Extract the [x, y] coordinate from the center of the cell holding the provided text.  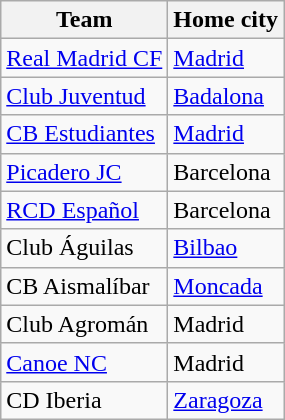
Badalona [226, 96]
CB Aismalíbar [84, 286]
Bilbao [226, 248]
Club Águilas [84, 248]
CB Estudiantes [84, 134]
Real Madrid CF [84, 58]
RCD Español [84, 210]
Picadero JC [84, 172]
CD Iberia [84, 400]
Team [84, 20]
Moncada [226, 286]
Club Juventud [84, 96]
Home city [226, 20]
Club Agromán [84, 324]
Canoe NC [84, 362]
Zaragoza [226, 400]
